Pinpoint the cell where the given text exists, returning its [x, y] midpoint coordinate. 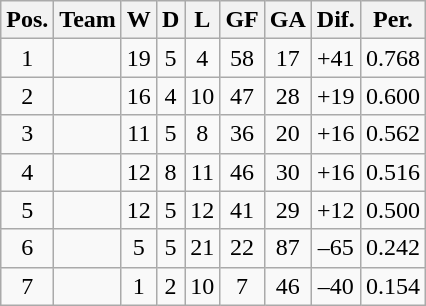
0.154 [392, 286]
58 [242, 58]
0.600 [392, 96]
0.768 [392, 58]
47 [242, 96]
87 [288, 248]
0.516 [392, 172]
W [138, 20]
3 [28, 134]
36 [242, 134]
Team [88, 20]
+41 [336, 58]
Per. [392, 20]
29 [288, 210]
0.562 [392, 134]
22 [242, 248]
Dif. [336, 20]
+19 [336, 96]
20 [288, 134]
21 [202, 248]
0.500 [392, 210]
D [170, 20]
0.242 [392, 248]
GA [288, 20]
L [202, 20]
–65 [336, 248]
6 [28, 248]
28 [288, 96]
30 [288, 172]
17 [288, 58]
+12 [336, 210]
41 [242, 210]
–40 [336, 286]
GF [242, 20]
Pos. [28, 20]
19 [138, 58]
16 [138, 96]
